Output the (X, Y) coordinate of the center of the cell containing the given text.  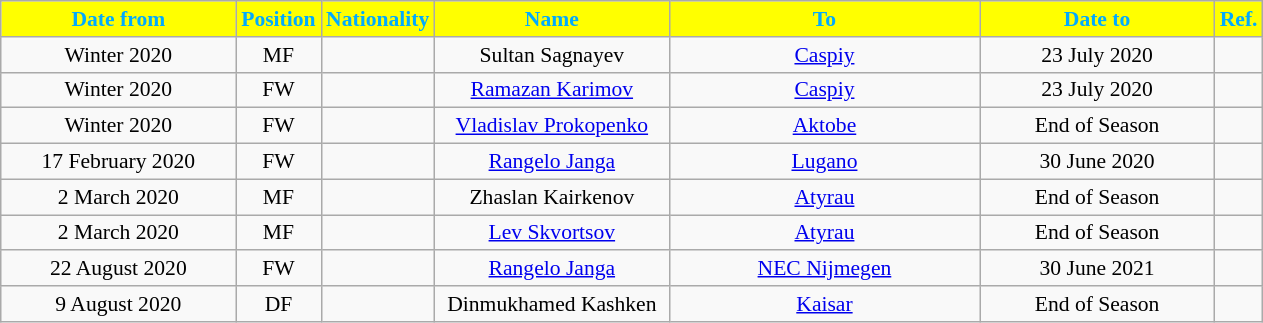
Sultan Sagnayev (552, 55)
DF (278, 304)
Date from (118, 19)
To (824, 19)
17 February 2020 (118, 162)
Date to (1098, 19)
NEC Nijmegen (824, 269)
22 August 2020 (118, 269)
Aktobe (824, 126)
30 June 2020 (1098, 162)
9 August 2020 (118, 304)
Lugano (824, 162)
Zhaslan Kairkenov (552, 197)
Position (278, 19)
Dinmukhamed Kashken (552, 304)
Vladislav Prokopenko (552, 126)
30 June 2021 (1098, 269)
Ref. (1239, 19)
Lev Skvortsov (552, 233)
Name (552, 19)
Nationality (378, 19)
Kaisar (824, 304)
Ramazan Karimov (552, 90)
